Find where the given text appears and provide that cell's center as (X, Y) coordinate. 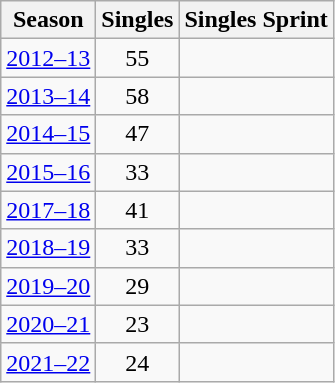
Season (48, 20)
2020–21 (48, 324)
41 (138, 210)
2018–19 (48, 248)
47 (138, 134)
29 (138, 286)
2014–15 (48, 134)
23 (138, 324)
2012–13 (48, 58)
58 (138, 96)
Singles (138, 20)
Singles Sprint (256, 20)
2017–18 (48, 210)
2021–22 (48, 362)
2013–14 (48, 96)
2015–16 (48, 172)
55 (138, 58)
24 (138, 362)
2019–20 (48, 286)
